Return (x, y) of the center of cell containing provided text 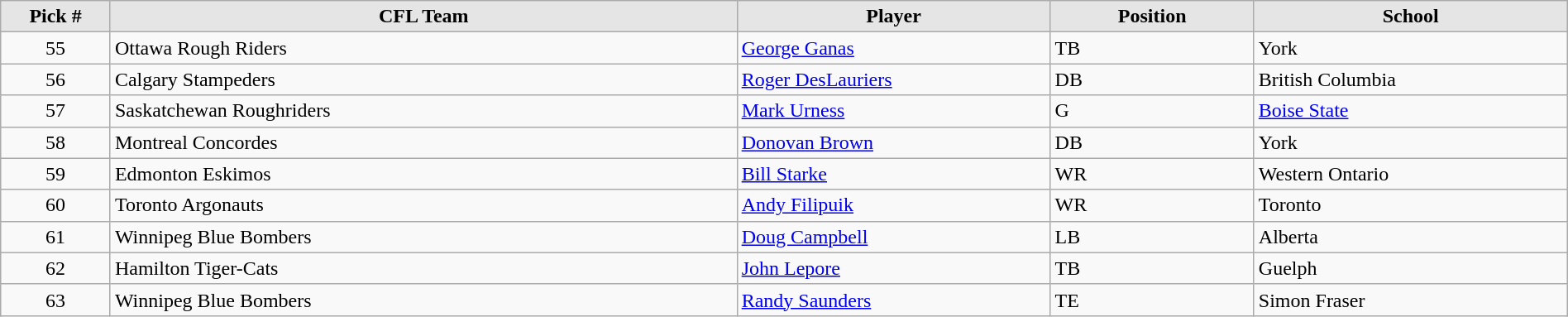
British Columbia (1411, 79)
63 (56, 300)
CFL Team (423, 17)
Montreal Concordes (423, 142)
Donovan Brown (893, 142)
John Lepore (893, 268)
Simon Fraser (1411, 300)
Bill Starke (893, 174)
Toronto (1411, 205)
Player (893, 17)
School (1411, 17)
G (1152, 111)
Western Ontario (1411, 174)
58 (56, 142)
56 (56, 79)
LB (1152, 237)
Saskatchewan Roughriders (423, 111)
Andy Filipuik (893, 205)
59 (56, 174)
Position (1152, 17)
Randy Saunders (893, 300)
Ottawa Rough Riders (423, 48)
Toronto Argonauts (423, 205)
Boise State (1411, 111)
61 (56, 237)
Guelph (1411, 268)
55 (56, 48)
Edmonton Eskimos (423, 174)
Hamilton Tiger-Cats (423, 268)
57 (56, 111)
TE (1152, 300)
Doug Campbell (893, 237)
Roger DesLauriers (893, 79)
Alberta (1411, 237)
60 (56, 205)
George Ganas (893, 48)
Calgary Stampeders (423, 79)
Pick # (56, 17)
Mark Urness (893, 111)
62 (56, 268)
